Output the (X, Y) coordinate of the center of the cell containing the given text.  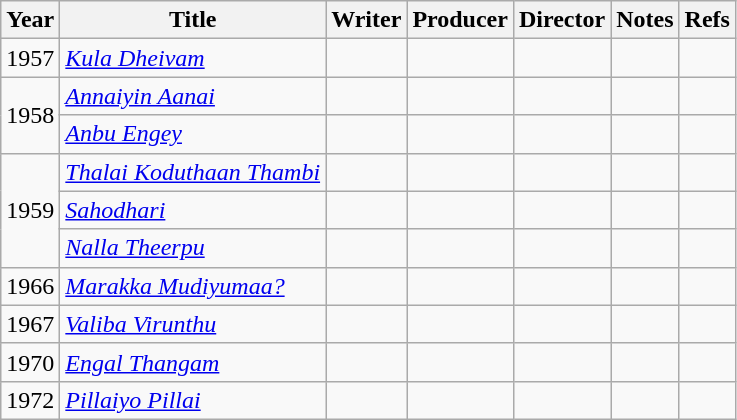
Annaiyin Aanai (193, 96)
1967 (30, 324)
Valiba Virunthu (193, 324)
Year (30, 20)
Writer (366, 20)
1959 (30, 210)
1972 (30, 400)
1966 (30, 286)
Refs (707, 20)
Anbu Engey (193, 134)
Title (193, 20)
Nalla Theerpu (193, 248)
Thalai Koduthaan Thambi (193, 172)
Kula Dheivam (193, 58)
Producer (460, 20)
1970 (30, 362)
Marakka Mudiyumaa? (193, 286)
1958 (30, 115)
Engal Thangam (193, 362)
Sahodhari (193, 210)
Pillaiyo Pillai (193, 400)
1957 (30, 58)
Director (562, 20)
Notes (645, 20)
